Pinpoint the cell where the given text exists, returning its (x, y) midpoint coordinate. 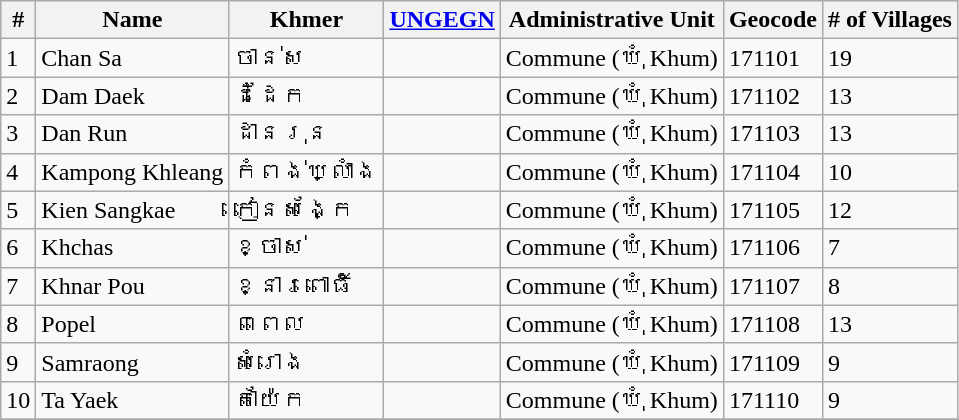
171104 (772, 172)
6 (18, 248)
171103 (772, 134)
Administrative Unit (612, 20)
ពពេល (306, 324)
171110 (772, 400)
កៀនសង្កែ (306, 210)
UNGEGN (442, 20)
តាយ៉ែក (306, 400)
ចាន់ស (306, 58)
Dam Daek (132, 96)
ខ្ចាស់ (306, 248)
Ta Yaek (132, 400)
# (18, 20)
ដានរុន (306, 134)
171107 (772, 286)
171108 (772, 324)
សំរោង (306, 362)
171101 (772, 58)
2 (18, 96)
Dan Run (132, 134)
4 (18, 172)
12 (890, 210)
19 (890, 58)
ខ្នារពោធិ៍ (306, 286)
# of Villages (890, 20)
Name (132, 20)
Khnar Pou (132, 286)
1 (18, 58)
Khmer (306, 20)
Geocode (772, 20)
171109 (772, 362)
5 (18, 210)
171105 (772, 210)
Kien Sangkae (132, 210)
171106 (772, 248)
Popel (132, 324)
171102 (772, 96)
Chan Sa (132, 58)
ដំដែក (306, 96)
3 (18, 134)
Khchas (132, 248)
កំពង់ឃ្លាំង (306, 172)
Kampong Khleang (132, 172)
Samraong (132, 362)
